Provide the [X, Y] coordinate of the cell's center where the given text is located.  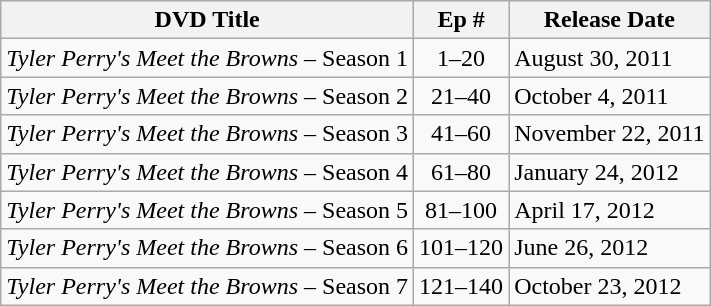
Tyler Perry's Meet the Browns – Season 4 [208, 172]
21–40 [462, 96]
1–20 [462, 58]
January 24, 2012 [610, 172]
Release Date [610, 20]
101–120 [462, 248]
Tyler Perry's Meet the Browns – Season 1 [208, 58]
41–60 [462, 134]
Tyler Perry's Meet the Browns – Season 7 [208, 286]
Tyler Perry's Meet the Browns – Season 6 [208, 248]
April 17, 2012 [610, 210]
August 30, 2011 [610, 58]
DVD Title [208, 20]
Tyler Perry's Meet the Browns – Season 2 [208, 96]
61–80 [462, 172]
Tyler Perry's Meet the Browns – Season 3 [208, 134]
October 23, 2012 [610, 286]
81–100 [462, 210]
November 22, 2011 [610, 134]
June 26, 2012 [610, 248]
October 4, 2011 [610, 96]
Ep # [462, 20]
121–140 [462, 286]
Tyler Perry's Meet the Browns – Season 5 [208, 210]
